Locate the cell with the specified text and output its [X, Y] center coordinate. 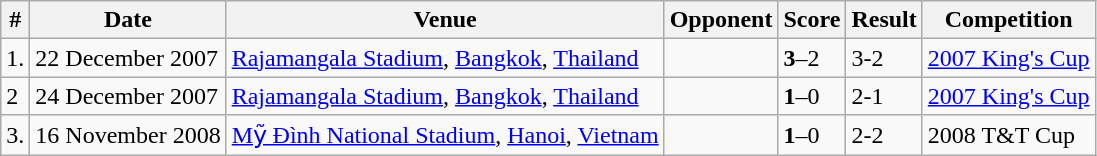
3-2 [884, 58]
16 November 2008 [128, 135]
2-2 [884, 135]
2 [16, 96]
# [16, 20]
3. [16, 135]
2008 T&T Cup [1008, 135]
22 December 2007 [128, 58]
Competition [1008, 20]
Opponent [721, 20]
2-1 [884, 96]
Venue [445, 20]
Date [128, 20]
3–2 [812, 58]
Mỹ Đình National Stadium, Hanoi, Vietnam [445, 135]
Score [812, 20]
1. [16, 58]
24 December 2007 [128, 96]
Result [884, 20]
